Return the (X, Y) coordinate for the center point of the cell that contains the specified text.  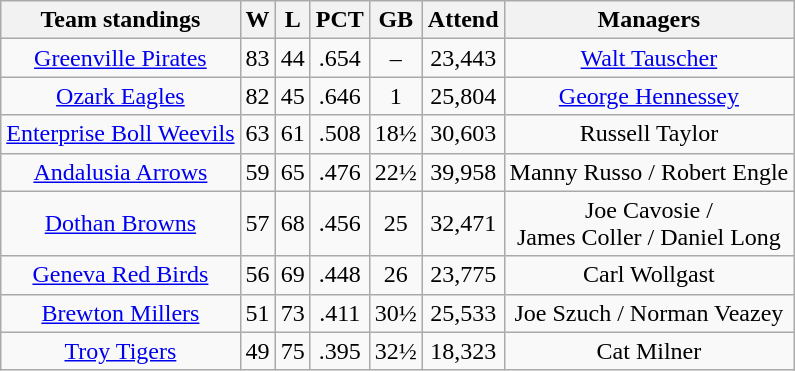
18,323 (463, 351)
Team standings (120, 20)
.395 (340, 351)
75 (292, 351)
.476 (340, 172)
30,603 (463, 134)
39,958 (463, 172)
25,533 (463, 313)
.411 (340, 313)
Carl Wollgast (649, 275)
George Hennessey (649, 96)
.508 (340, 134)
.654 (340, 58)
68 (292, 224)
– (396, 58)
Attend (463, 20)
Troy Tigers (120, 351)
PCT (340, 20)
Cat Milner (649, 351)
25,804 (463, 96)
GB (396, 20)
23,443 (463, 58)
30½ (396, 313)
1 (396, 96)
Brewton Millers (120, 313)
Ozark Eagles (120, 96)
Geneva Red Birds (120, 275)
82 (258, 96)
Manny Russo / Robert Engle (649, 172)
65 (292, 172)
Joe Cavosie / James Coller / Daniel Long (649, 224)
Managers (649, 20)
18½ (396, 134)
23,775 (463, 275)
Joe Szuch / Norman Veazey (649, 313)
25 (396, 224)
73 (292, 313)
44 (292, 58)
59 (258, 172)
61 (292, 134)
63 (258, 134)
49 (258, 351)
22½ (396, 172)
57 (258, 224)
Russell Taylor (649, 134)
Walt Tauscher (649, 58)
83 (258, 58)
56 (258, 275)
Dothan Browns (120, 224)
Greenville Pirates (120, 58)
.448 (340, 275)
L (292, 20)
51 (258, 313)
45 (292, 96)
32,471 (463, 224)
Enterprise Boll Weevils (120, 134)
Andalusia Arrows (120, 172)
.646 (340, 96)
26 (396, 275)
W (258, 20)
.456 (340, 224)
69 (292, 275)
32½ (396, 351)
